Determine the [X, Y] coordinate at the center of the cell enclosing the given text.  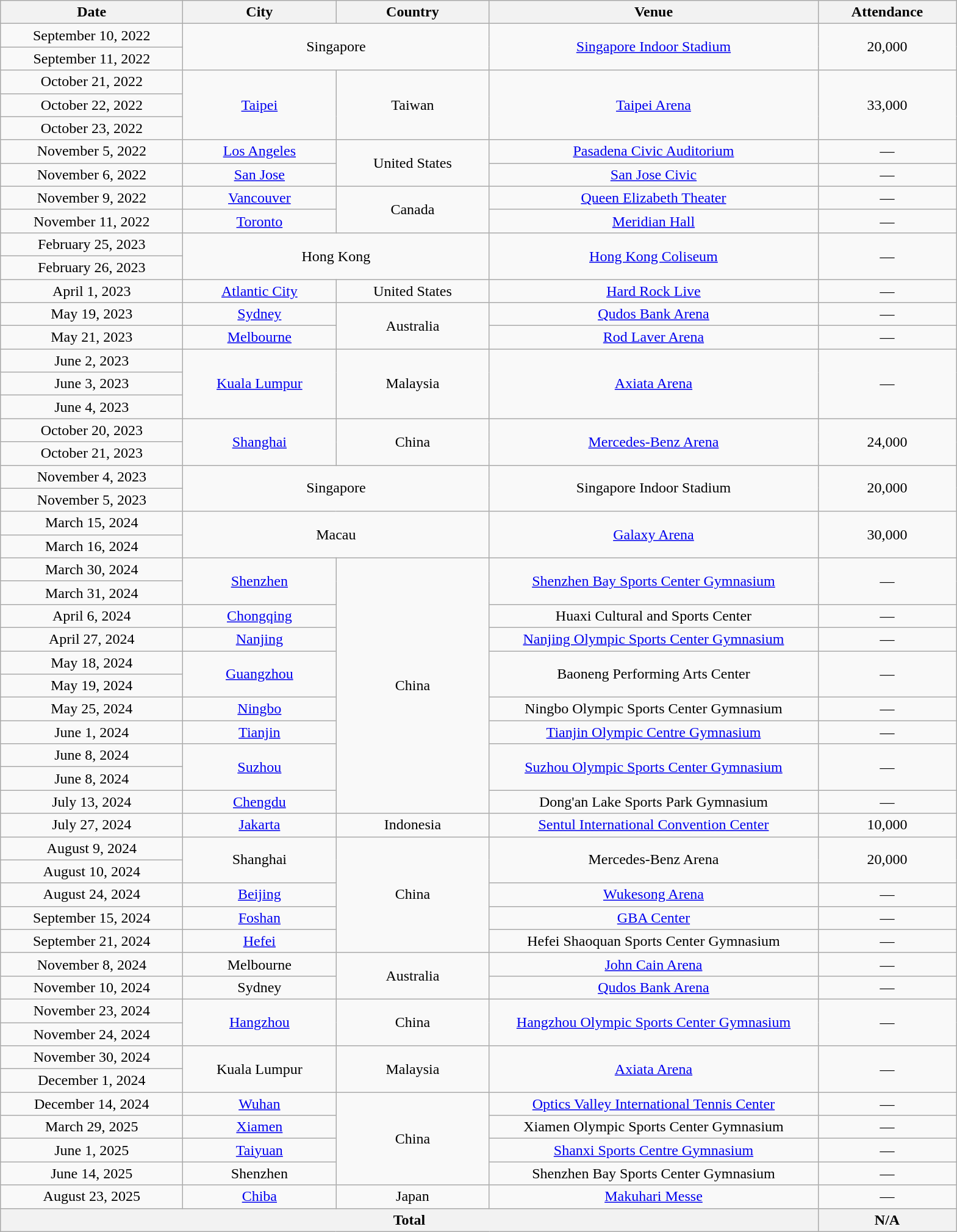
July 13, 2024 [91, 802]
June 14, 2025 [91, 1173]
33,000 [887, 105]
June 1, 2025 [91, 1150]
March 29, 2025 [91, 1127]
October 21, 2023 [91, 453]
March 30, 2024 [91, 569]
Hong Kong [336, 256]
Tianjin [260, 732]
Rod Laver Arena [654, 337]
November 11, 2022 [91, 221]
April 27, 2024 [91, 639]
August 9, 2024 [91, 848]
Toronto [260, 221]
June 4, 2023 [91, 407]
Japan [412, 1197]
November 6, 2022 [91, 175]
Canada [412, 209]
Sentul International Convention Center [654, 825]
July 27, 2024 [91, 825]
Chiba [260, 1197]
Date [91, 12]
Baoneng Performing Arts Center [654, 674]
May 21, 2023 [91, 337]
Hard Rock Live [654, 291]
February 26, 2023 [91, 267]
June 2, 2023 [91, 361]
Hangzhou Olympic Sports Center Gymnasium [654, 1022]
Venue [654, 12]
Chengdu [260, 802]
November 5, 2022 [91, 151]
Meridian Hall [654, 221]
November 5, 2023 [91, 500]
May 19, 2024 [91, 686]
Suzhou [260, 767]
Foshan [260, 918]
May 19, 2023 [91, 314]
Jakarta [260, 825]
Wuhan [260, 1104]
May 25, 2024 [91, 709]
Country [412, 12]
November 9, 2022 [91, 198]
November 30, 2024 [91, 1057]
October 23, 2022 [91, 128]
Ningbo [260, 709]
November 4, 2023 [91, 477]
John Cain Arena [654, 964]
24,000 [887, 442]
April 1, 2023 [91, 291]
September 10, 2022 [91, 35]
Guangzhou [260, 674]
Pasadena Civic Auditorium [654, 151]
Indonesia [412, 825]
May 18, 2024 [91, 662]
October 21, 2022 [91, 82]
December 1, 2024 [91, 1081]
February 25, 2023 [91, 244]
Taiyuan [260, 1150]
Total [409, 1220]
Los Angeles [260, 151]
August 23, 2025 [91, 1197]
Hangzhou [260, 1022]
March 15, 2024 [91, 523]
10,000 [887, 825]
June 3, 2023 [91, 384]
N/A [887, 1220]
Shanxi Sports Centre Gymnasium [654, 1150]
March 16, 2024 [91, 546]
Makuhari Messe [654, 1197]
Tianjin Olympic Centre Gymnasium [654, 732]
Hefei Shaoquan Sports Center Gymnasium [654, 941]
Ningbo Olympic Sports Center Gymnasium [654, 709]
San Jose Civic [654, 175]
Galaxy Arena [654, 535]
November 10, 2024 [91, 987]
Queen Elizabeth Theater [654, 198]
April 6, 2024 [91, 616]
Attendance [887, 12]
Optics Valley International Tennis Center [654, 1104]
Xiamen [260, 1127]
Dong'an Lake Sports Park Gymnasium [654, 802]
Taiwan [412, 105]
September 15, 2024 [91, 918]
Wukesong Arena [654, 895]
GBA Center [654, 918]
June 1, 2024 [91, 732]
Huaxi Cultural and Sports Center [654, 616]
September 21, 2024 [91, 941]
October 20, 2023 [91, 430]
Hong Kong Coliseum [654, 256]
30,000 [887, 535]
Nanjing Olympic Sports Center Gymnasium [654, 639]
Chongqing [260, 616]
August 24, 2024 [91, 895]
Macau [336, 535]
City [260, 12]
December 14, 2024 [91, 1104]
Nanjing [260, 639]
San Jose [260, 175]
Vancouver [260, 198]
Taipei [260, 105]
Beijing [260, 895]
October 22, 2022 [91, 105]
November 24, 2024 [91, 1034]
Taipei Arena [654, 105]
Hefei [260, 941]
Suzhou Olympic Sports Center Gymnasium [654, 767]
November 8, 2024 [91, 964]
November 23, 2024 [91, 1010]
Atlantic City [260, 291]
March 31, 2024 [91, 593]
August 10, 2024 [91, 871]
September 11, 2022 [91, 59]
Xiamen Olympic Sports Center Gymnasium [654, 1127]
